Search for the cell housing the specified text and yield its [X, Y] center coordinate. 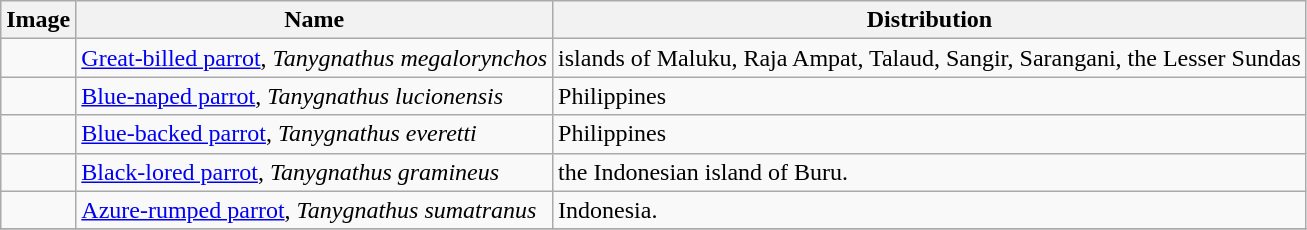
Image [38, 20]
Great-billed parrot, Tanygnathus megalorynchos [314, 58]
Indonesia. [930, 210]
Black-lored parrot, Tanygnathus gramineus [314, 172]
Blue-backed parrot, Tanygnathus everetti [314, 134]
Blue-naped parrot, Tanygnathus lucionensis [314, 96]
islands of Maluku, Raja Ampat, Talaud, Sangir, Sarangani, the Lesser Sundas [930, 58]
Azure-rumped parrot, Tanygnathus sumatranus [314, 210]
Distribution [930, 20]
Name [314, 20]
the Indonesian island of Buru. [930, 172]
